Search for the cell housing the specified text and yield its (X, Y) center coordinate. 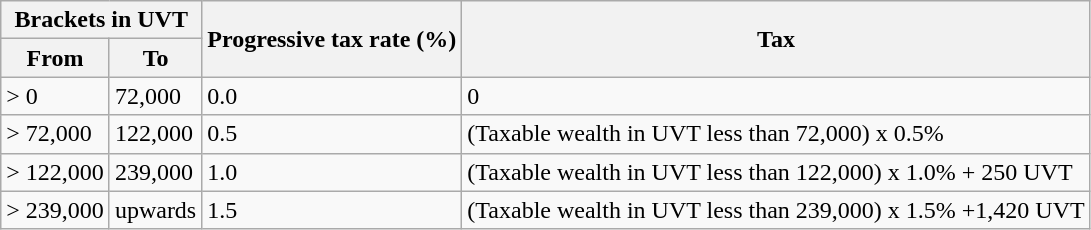
239,000 (155, 172)
122,000 (155, 134)
> 239,000 (56, 210)
0 (776, 96)
1.0 (332, 172)
upwards (155, 210)
From (56, 58)
> 72,000 (56, 134)
0.5 (332, 134)
Brackets in UVT (102, 20)
(Taxable wealth in UVT less than 239,000) x 1.5% +1,420 UVT (776, 210)
Tax (776, 39)
> 0 (56, 96)
To (155, 58)
Progressive tax rate (%) (332, 39)
1.5 (332, 210)
(Taxable wealth in UVT less than 122,000) x 1.0% + 250 UVT (776, 172)
0.0 (332, 96)
(Taxable wealth in UVT less than 72,000) x 0.5% (776, 134)
72,000 (155, 96)
> 122,000 (56, 172)
